Capture the cell that displays the provided text and extract its (x, y) central coordinate. 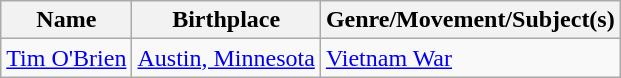
Genre/Movement/Subject(s) (470, 20)
Vietnam War (470, 58)
Tim O'Brien (66, 58)
Birthplace (226, 20)
Austin, Minnesota (226, 58)
Name (66, 20)
